Search for the cell housing the specified text and yield its (x, y) center coordinate. 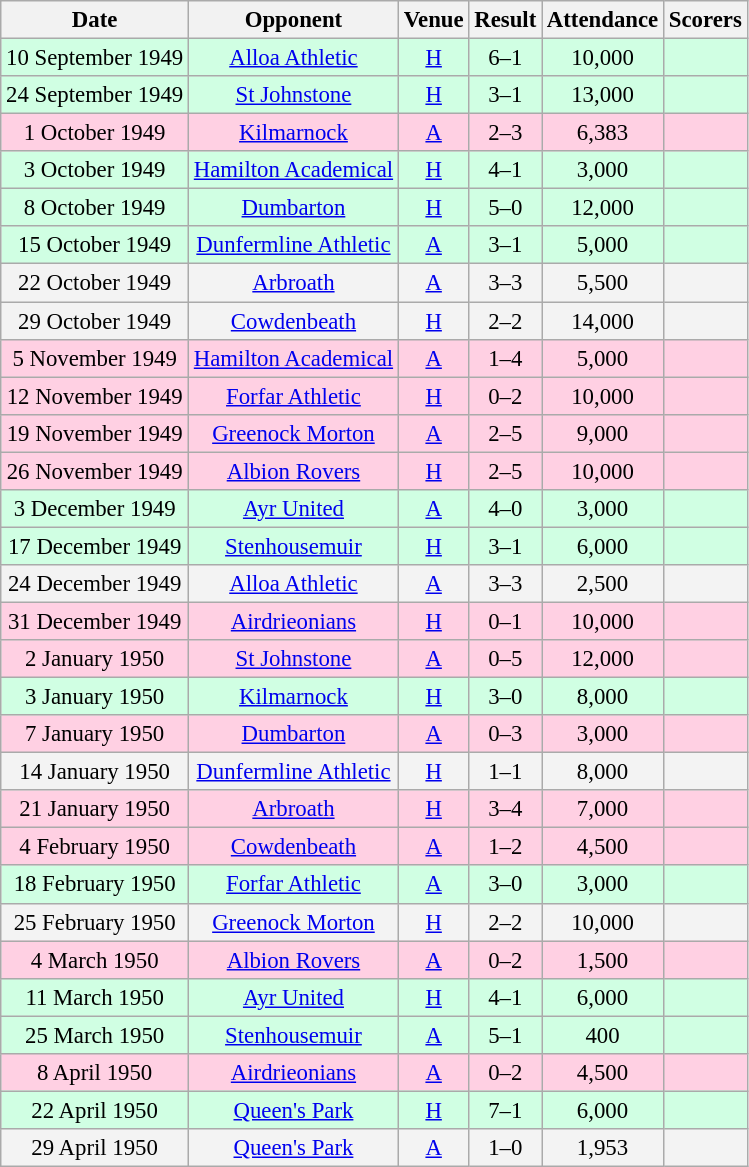
Attendance (603, 20)
22 April 1950 (95, 1110)
4 March 1950 (95, 960)
26 November 1949 (95, 471)
7,000 (603, 809)
12 November 1949 (95, 396)
17 December 1949 (95, 546)
3 October 1949 (95, 170)
29 October 1949 (95, 321)
8 April 1950 (95, 1073)
1–4 (506, 358)
1,953 (603, 1148)
3–4 (506, 809)
31 December 1949 (95, 621)
1–0 (506, 1148)
0–3 (506, 734)
5–1 (506, 1035)
7 January 1950 (95, 734)
5,500 (603, 283)
5–0 (506, 208)
1 October 1949 (95, 133)
1,500 (603, 960)
7–1 (506, 1110)
21 January 1950 (95, 809)
5 November 1949 (95, 358)
Opponent (294, 20)
14 January 1950 (95, 772)
4 February 1950 (95, 847)
24 December 1949 (95, 584)
24 September 1949 (95, 95)
25 February 1950 (95, 922)
Result (506, 20)
8 October 1949 (95, 208)
0–5 (506, 659)
2,500 (603, 584)
14,000 (603, 321)
1–1 (506, 772)
18 February 1950 (95, 885)
6–1 (506, 58)
1–2 (506, 847)
9,000 (603, 433)
4–0 (506, 509)
10 September 1949 (95, 58)
11 March 1950 (95, 997)
29 April 1950 (95, 1148)
6,383 (603, 133)
2 January 1950 (95, 659)
25 March 1950 (95, 1035)
19 November 1949 (95, 433)
22 October 1949 (95, 283)
3 December 1949 (95, 509)
0–1 (506, 621)
Scorers (705, 20)
400 (603, 1035)
13,000 (603, 95)
3 January 1950 (95, 697)
2–3 (506, 133)
Date (95, 20)
15 October 1949 (95, 245)
Venue (434, 20)
